Capture the cell that displays the provided text and extract its [X, Y] central coordinate. 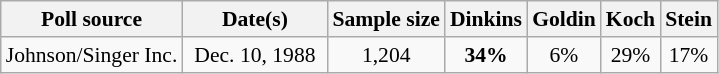
34% [486, 55]
Goldin [564, 19]
Sample size [386, 19]
Date(s) [254, 19]
17% [688, 55]
1,204 [386, 55]
Dec. 10, 1988 [254, 55]
Koch [630, 19]
29% [630, 55]
Stein [688, 19]
6% [564, 55]
Poll source [92, 19]
Johnson/Singer Inc. [92, 55]
Dinkins [486, 19]
